Find where the given text appears and provide that cell's center as [x, y] coordinate. 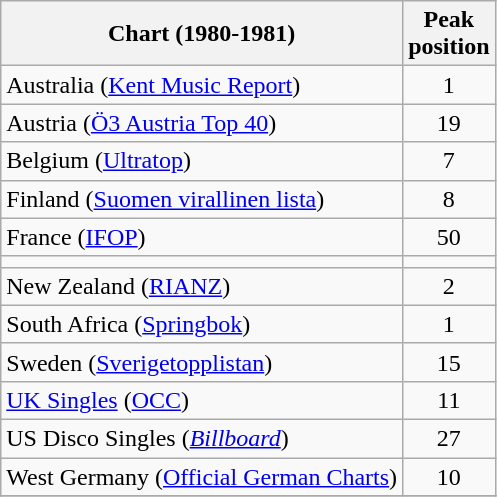
Peakposition [449, 34]
50 [449, 237]
New Zealand (RIANZ) [202, 286]
15 [449, 362]
West Germany (Official German Charts) [202, 477]
19 [449, 123]
Finland (Suomen virallinen lista) [202, 199]
7 [449, 161]
8 [449, 199]
10 [449, 477]
2 [449, 286]
Austria (Ö3 Austria Top 40) [202, 123]
11 [449, 400]
South Africa (Springbok) [202, 324]
27 [449, 438]
US Disco Singles (Billboard) [202, 438]
UK Singles (OCC) [202, 400]
Chart (1980-1981) [202, 34]
Sweden (Sverigetopplistan) [202, 362]
Australia (Kent Music Report) [202, 85]
France (IFOP) [202, 237]
Belgium (Ultratop) [202, 161]
